Scan for the cell matching the given text and deliver its (x, y) coordinate at center. 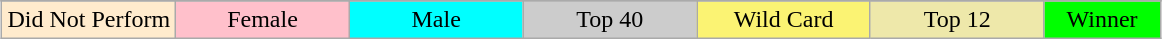
Male (436, 20)
Top 40 (610, 20)
Wild Card (784, 20)
Did Not Perform (89, 20)
Top 12 (957, 20)
Female (263, 20)
Winner (1102, 20)
